Return [x, y] of the center of cell containing provided text 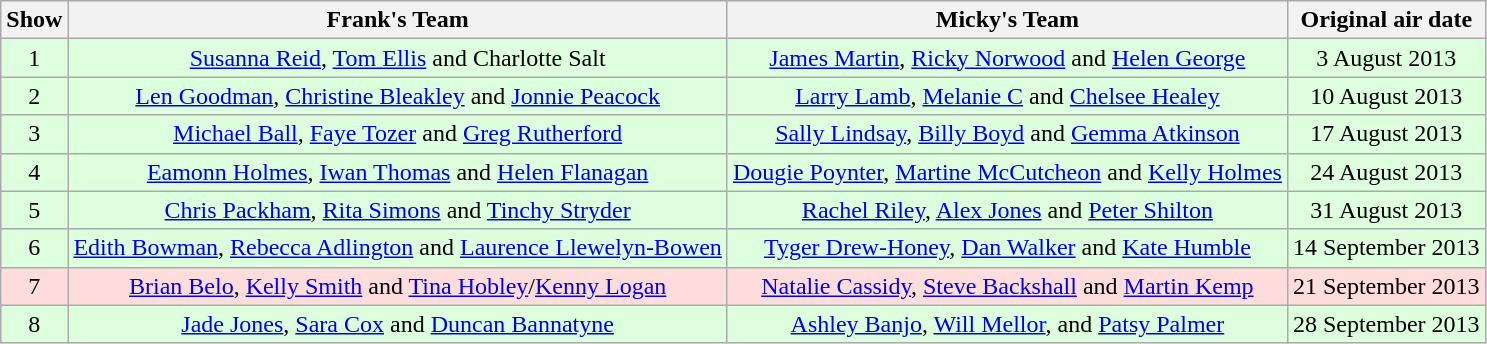
31 August 2013 [1386, 210]
Sally Lindsay, Billy Boyd and Gemma Atkinson [1007, 134]
Brian Belo, Kelly Smith and Tina Hobley/Kenny Logan [398, 286]
7 [34, 286]
3 [34, 134]
Michael Ball, Faye Tozer and Greg Rutherford [398, 134]
10 August 2013 [1386, 96]
Original air date [1386, 20]
24 August 2013 [1386, 172]
5 [34, 210]
3 August 2013 [1386, 58]
Edith Bowman, Rebecca Adlington and Laurence Llewelyn-Bowen [398, 248]
8 [34, 324]
Rachel Riley, Alex Jones and Peter Shilton [1007, 210]
Natalie Cassidy, Steve Backshall and Martin Kemp [1007, 286]
Susanna Reid, Tom Ellis and Charlotte Salt [398, 58]
21 September 2013 [1386, 286]
1 [34, 58]
14 September 2013 [1386, 248]
28 September 2013 [1386, 324]
Eamonn Holmes, Iwan Thomas and Helen Flanagan [398, 172]
Larry Lamb, Melanie C and Chelsee Healey [1007, 96]
Chris Packham, Rita Simons and Tinchy Stryder [398, 210]
2 [34, 96]
4 [34, 172]
Jade Jones, Sara Cox and Duncan Bannatyne [398, 324]
Micky's Team [1007, 20]
Dougie Poynter, Martine McCutcheon and Kelly Holmes [1007, 172]
Show [34, 20]
Tyger Drew-Honey, Dan Walker and Kate Humble [1007, 248]
James Martin, Ricky Norwood and Helen George [1007, 58]
Frank's Team [398, 20]
Ashley Banjo, Will Mellor, and Patsy Palmer [1007, 324]
Len Goodman, Christine Bleakley and Jonnie Peacock [398, 96]
6 [34, 248]
17 August 2013 [1386, 134]
